Determine the [x, y] coordinate at the center of the cell enclosing the given text.  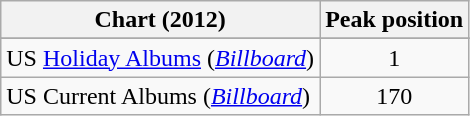
Peak position [394, 20]
Chart (2012) [160, 20]
US Current Albums (Billboard) [160, 96]
170 [394, 96]
US Holiday Albums (Billboard) [160, 58]
1 [394, 58]
